Return the (x, y) coordinate for the center point of the cell that contains the specified text.  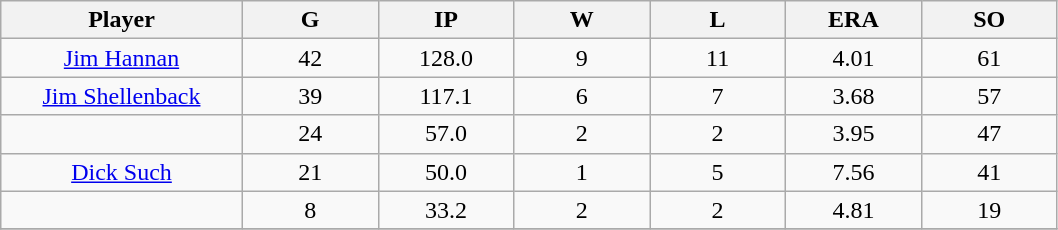
4.01 (854, 58)
1 (582, 172)
Jim Shellenback (122, 96)
IP (446, 20)
SO (989, 20)
5 (718, 172)
6 (582, 96)
21 (310, 172)
57.0 (446, 134)
4.81 (854, 210)
3.68 (854, 96)
11 (718, 58)
24 (310, 134)
G (310, 20)
128.0 (446, 58)
7.56 (854, 172)
57 (989, 96)
W (582, 20)
Dick Such (122, 172)
ERA (854, 20)
61 (989, 58)
3.95 (854, 134)
42 (310, 58)
7 (718, 96)
19 (989, 210)
8 (310, 210)
Jim Hannan (122, 58)
117.1 (446, 96)
39 (310, 96)
41 (989, 172)
Player (122, 20)
L (718, 20)
50.0 (446, 172)
33.2 (446, 210)
47 (989, 134)
9 (582, 58)
